Find where the given text appears and provide that cell's center as [x, y] coordinate. 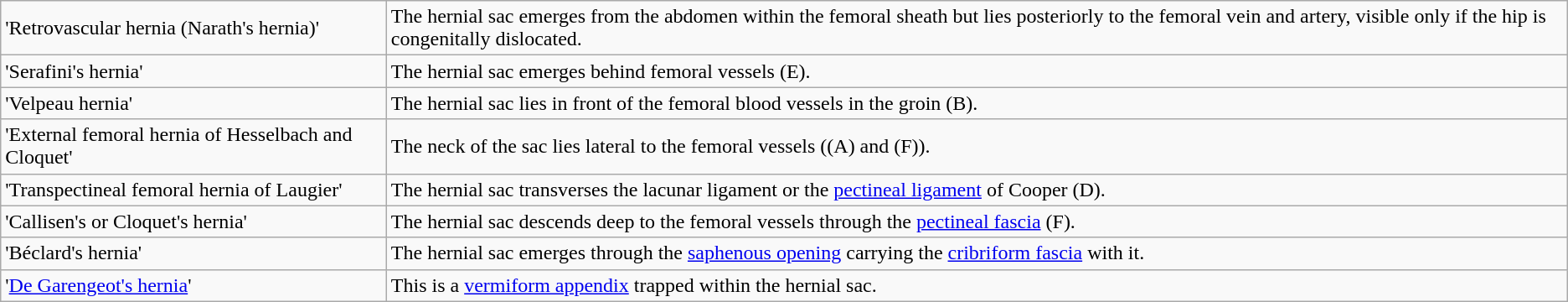
'Callisen's or Cloquet's hernia' [194, 221]
'De Garengeot's hernia' [194, 285]
The hernial sac emerges behind femoral vessels (E). [977, 71]
'Transpectineal femoral hernia of Laugier' [194, 190]
'Retrovascular hernia (Narath's hernia)' [194, 29]
'Serafini's hernia' [194, 71]
The hernial sac emerges through the saphenous opening carrying the cribriform fascia with it. [977, 253]
'Velpeau hernia' [194, 103]
The hernial sac transverses the lacunar ligament or the pectineal ligament of Cooper (D). [977, 190]
'Béclard's hernia' [194, 253]
This is a vermiform appendix trapped within the hernial sac. [977, 285]
'External femoral hernia of Hesselbach and Cloquet' [194, 146]
The hernial sac lies in front of the femoral blood vessels in the groin (B). [977, 103]
The neck of the sac lies lateral to the femoral vessels ((A) and (F)). [977, 146]
The hernial sac descends deep to the femoral vessels through the pectineal fascia (F). [977, 221]
